Return [x, y] of the center of cell containing provided text 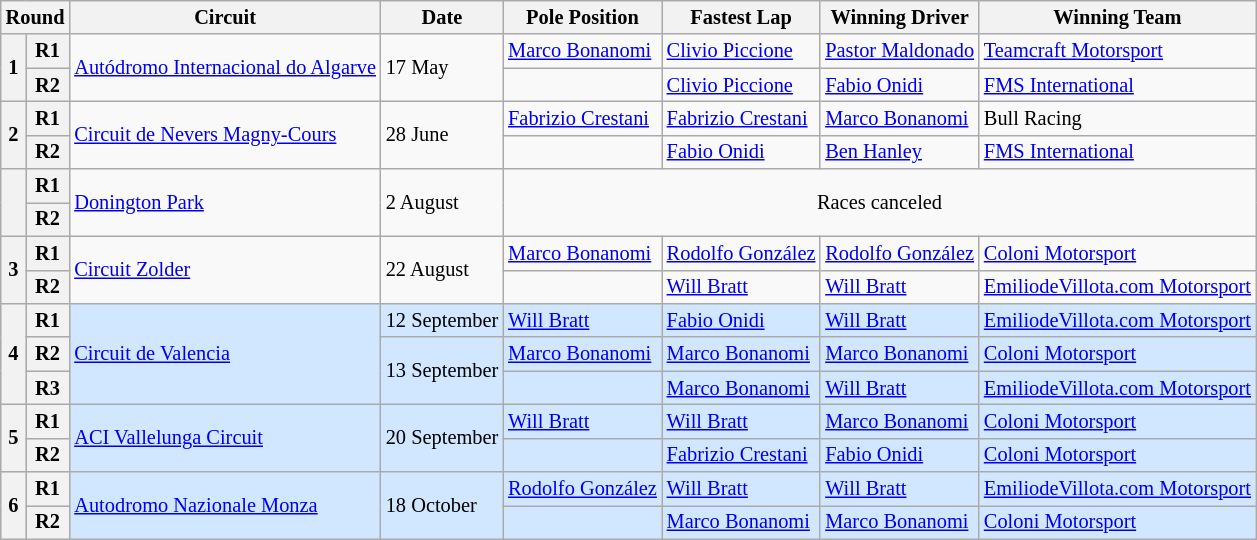
Ben Hanley [900, 152]
1 [14, 68]
Pole Position [582, 17]
Autódromo Internacional do Algarve [224, 68]
Bull Racing [1118, 118]
ACI Vallelunga Circuit [224, 438]
Fastest Lap [742, 17]
2 August [442, 202]
Donington Park [224, 202]
22 August [442, 270]
2 [14, 134]
Winning Driver [900, 17]
3 [14, 270]
Pastor Maldonado [900, 51]
Round [36, 17]
6 [14, 506]
20 September [442, 438]
17 May [442, 68]
Date [442, 17]
Circuit de Valencia [224, 354]
Circuit Zolder [224, 270]
Autodromo Nazionale Monza [224, 506]
Circuit [224, 17]
Winning Team [1118, 17]
12 September [442, 320]
4 [14, 354]
13 September [442, 370]
Races canceled [880, 202]
18 October [442, 506]
Circuit de Nevers Magny-Cours [224, 134]
28 June [442, 134]
Teamcraft Motorsport [1118, 51]
R3 [48, 388]
5 [14, 438]
